Return [x, y] of the center of cell containing provided text 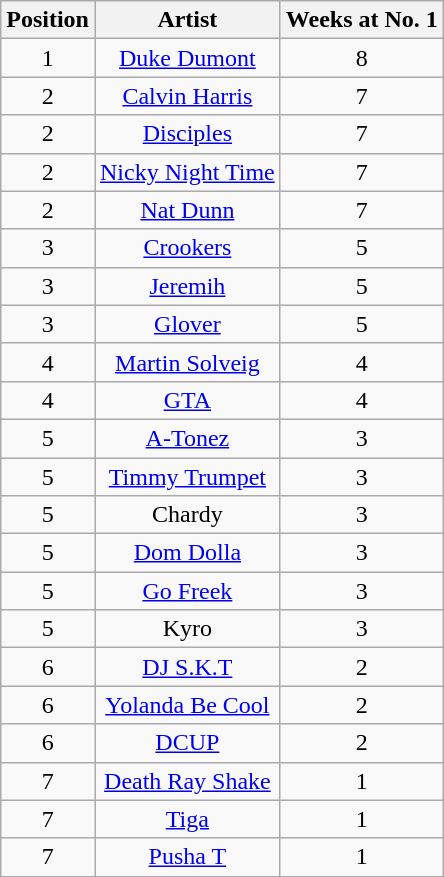
Kyro [187, 629]
Pusha T [187, 857]
Go Freek [187, 591]
Calvin Harris [187, 96]
Death Ray Shake [187, 781]
Tiga [187, 819]
Jeremih [187, 286]
Chardy [187, 515]
Glover [187, 324]
Nicky Night Time [187, 172]
Dom Dolla [187, 553]
Duke Dumont [187, 58]
DJ S.K.T [187, 667]
8 [362, 58]
GTA [187, 400]
Position [48, 20]
Weeks at No. 1 [362, 20]
Martin Solveig [187, 362]
Artist [187, 20]
A-Tonez [187, 438]
Timmy Trumpet [187, 477]
Yolanda Be Cool [187, 705]
DCUP [187, 743]
Disciples [187, 134]
Nat Dunn [187, 210]
Crookers [187, 248]
